Return (X, Y) of the center of cell containing provided text 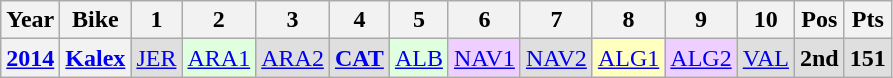
Pos (819, 20)
3 (293, 20)
5 (418, 20)
2nd (819, 58)
151 (868, 58)
7 (556, 20)
ARA2 (293, 58)
6 (484, 20)
Bike (96, 20)
1 (156, 20)
ALG1 (628, 58)
VAL (766, 58)
8 (628, 20)
CAT (359, 58)
2 (219, 20)
4 (359, 20)
Pts (868, 20)
9 (701, 20)
NAV2 (556, 58)
ALB (418, 58)
Year (30, 20)
10 (766, 20)
ALG2 (701, 58)
2014 (30, 58)
NAV1 (484, 58)
Kalex (96, 58)
JER (156, 58)
ARA1 (219, 58)
